Detect which cell encompasses the target text, then output its (X, Y) center coordinate. 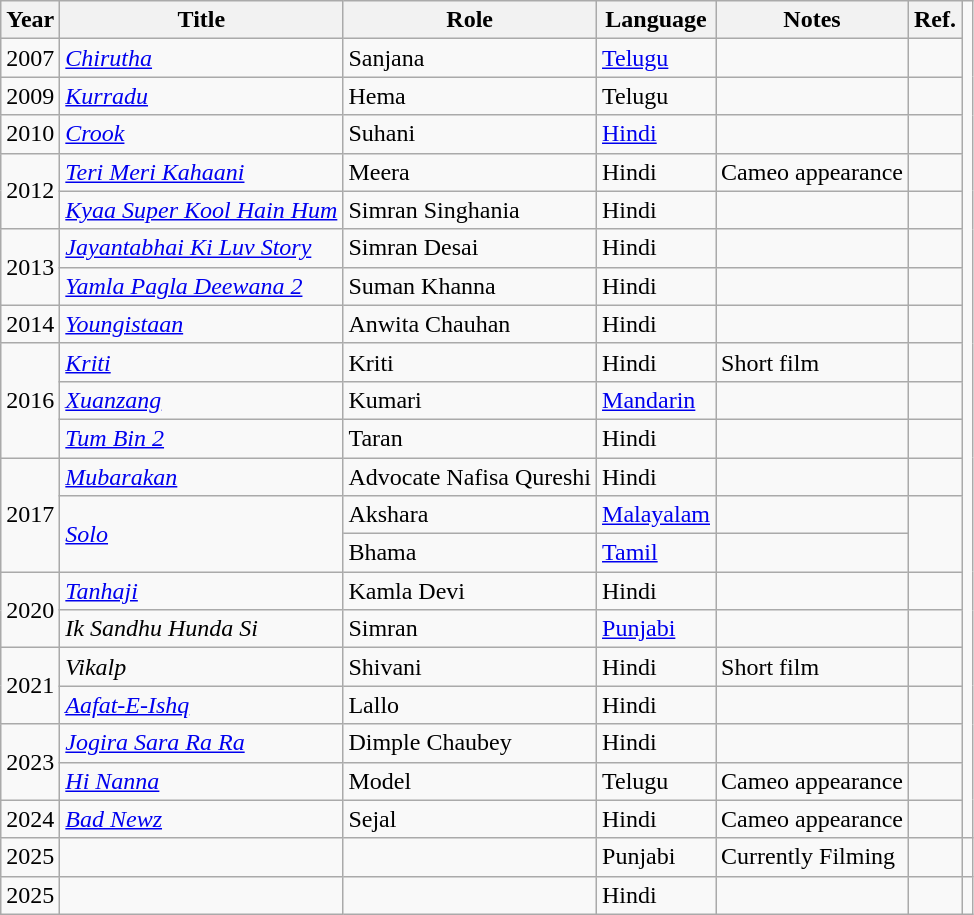
2024 (30, 819)
Hema (470, 96)
Kyaa Super Kool Hain Hum (202, 210)
Solo (202, 534)
Sanjana (470, 58)
Tamil (656, 553)
Year (30, 20)
Kamla Devi (470, 591)
Simran (470, 629)
Mandarin (656, 400)
Taran (470, 438)
Language (656, 20)
Bad Newz (202, 819)
Jayantabhai Ki Luv Story (202, 248)
Suman Khanna (470, 286)
Shivani (470, 667)
Teri Meri Kahaani (202, 172)
2023 (30, 762)
Yamla Pagla Deewana 2 (202, 286)
Youngistaan (202, 324)
Vikalp (202, 667)
Tanhaji (202, 591)
2013 (30, 267)
Model (470, 781)
Simran Singhania (470, 210)
Aafat-E-Ishq (202, 705)
Role (470, 20)
Crook (202, 134)
Kurradu (202, 96)
Notes (812, 20)
Lallo (470, 705)
Kumari (470, 400)
Ref. (934, 20)
2016 (30, 400)
Mubarakan (202, 477)
Chirutha (202, 58)
Meera (470, 172)
2014 (30, 324)
Title (202, 20)
2012 (30, 191)
Malayalam (656, 515)
Xuanzang (202, 400)
Ik Sandhu Hunda Si (202, 629)
Currently Filming (812, 857)
2007 (30, 58)
Akshara (470, 515)
Anwita Chauhan (470, 324)
2020 (30, 610)
2010 (30, 134)
2017 (30, 515)
Jogira Sara Ra Ra (202, 743)
2009 (30, 96)
Sejal (470, 819)
Advocate Nafisa Qureshi (470, 477)
Dimple Chaubey (470, 743)
Simran Desai (470, 248)
Hi Nanna (202, 781)
Bhama (470, 553)
Tum Bin 2 (202, 438)
2021 (30, 686)
Suhani (470, 134)
